Provide the (x, y) coordinate of the cell's center where the given text is located.  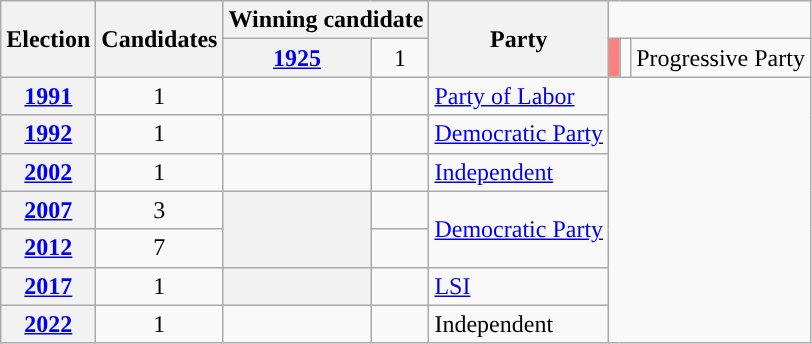
Winning candidate (326, 20)
Candidates (160, 39)
Party of Labor (519, 96)
2007 (48, 210)
Party (519, 39)
1992 (48, 134)
2002 (48, 172)
3 (160, 210)
2012 (48, 248)
Progressive Party (721, 58)
7 (160, 248)
1925 (297, 58)
Election (48, 39)
LSI (519, 286)
1991 (48, 96)
2017 (48, 286)
2022 (48, 324)
